Determine the (X, Y) coordinate at the center of the cell enclosing the given text.  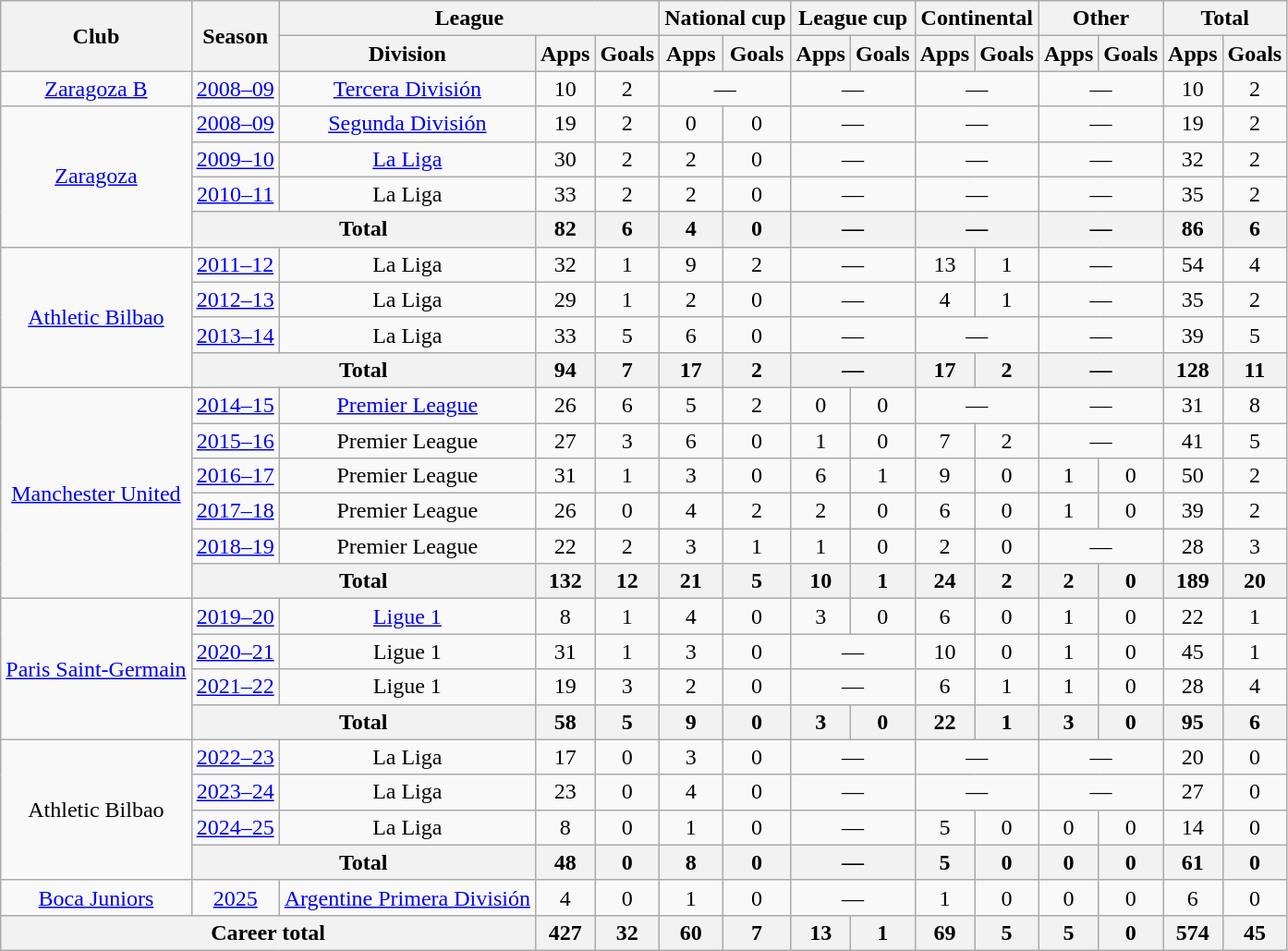
2015–16 (235, 441)
2010–11 (235, 194)
Argentine Primera División (407, 897)
Tercera División (407, 89)
Club (96, 36)
2014–15 (235, 405)
Season (235, 36)
Career total (268, 933)
League cup (853, 18)
41 (1193, 441)
Other (1100, 18)
82 (565, 229)
Zaragoza B (96, 89)
Paris Saint-Germain (96, 669)
94 (565, 370)
Division (407, 54)
Zaragoza (96, 177)
2017–18 (235, 511)
24 (944, 581)
95 (1193, 722)
48 (565, 862)
189 (1193, 581)
128 (1193, 370)
54 (1193, 264)
2016–17 (235, 476)
2009–10 (235, 159)
427 (565, 933)
Boca Juniors (96, 897)
58 (565, 722)
National cup (725, 18)
60 (691, 933)
23 (565, 792)
69 (944, 933)
Segunda División (407, 124)
2021–22 (235, 687)
2018–19 (235, 546)
86 (1193, 229)
Manchester United (96, 493)
21 (691, 581)
Continental (977, 18)
50 (1193, 476)
132 (565, 581)
12 (627, 581)
2022–23 (235, 757)
2020–21 (235, 652)
11 (1255, 370)
2023–24 (235, 792)
2024–25 (235, 827)
30 (565, 159)
29 (565, 299)
League (469, 18)
574 (1193, 933)
14 (1193, 827)
2012–13 (235, 299)
2025 (235, 897)
61 (1193, 862)
2013–14 (235, 335)
2011–12 (235, 264)
2019–20 (235, 616)
